Locate the cell with the specified text and output its [X, Y] center coordinate. 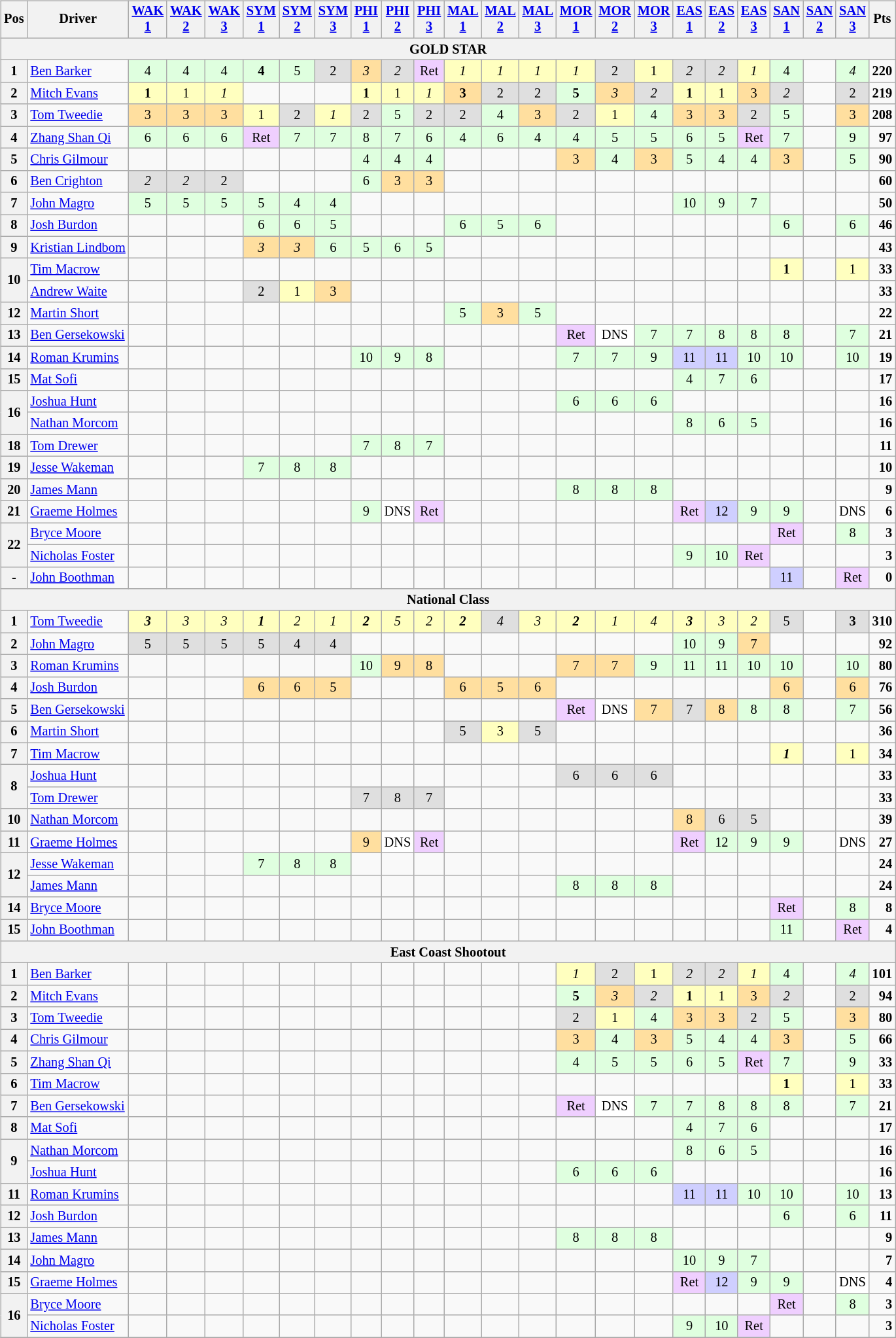
PHI2 [398, 20]
90 [882, 160]
310 [882, 622]
50 [882, 203]
SAN1 [786, 20]
220 [882, 71]
SAN2 [819, 20]
MAL3 [538, 20]
101 [882, 974]
Driver [77, 20]
Pos [14, 20]
- [14, 578]
0 [882, 578]
92 [882, 644]
46 [882, 226]
SYM1 [262, 20]
Ben Crighton [77, 181]
PHI3 [429, 20]
208 [882, 115]
MAL2 [500, 20]
MOR2 [615, 20]
National Class [448, 600]
PHI1 [366, 20]
97 [882, 137]
34 [882, 754]
WAK2 [186, 20]
Kristian Lindbom [77, 247]
SYM2 [297, 20]
66 [882, 1040]
WAK1 [148, 20]
56 [882, 710]
219 [882, 94]
SYM3 [334, 20]
MOR1 [576, 20]
EAS1 [689, 20]
WAK3 [224, 20]
27 [882, 842]
94 [882, 996]
EAS3 [753, 20]
Andrew Waite [77, 292]
Pts [882, 20]
GOLD STAR [448, 49]
SAN3 [852, 20]
18 [14, 446]
43 [882, 247]
MAL1 [463, 20]
MOR3 [654, 20]
20 [14, 489]
East Coast Shootout [448, 952]
39 [882, 820]
76 [882, 688]
60 [882, 181]
36 [882, 732]
EAS2 [722, 20]
